Search for the cell housing the specified text and yield its (X, Y) center coordinate. 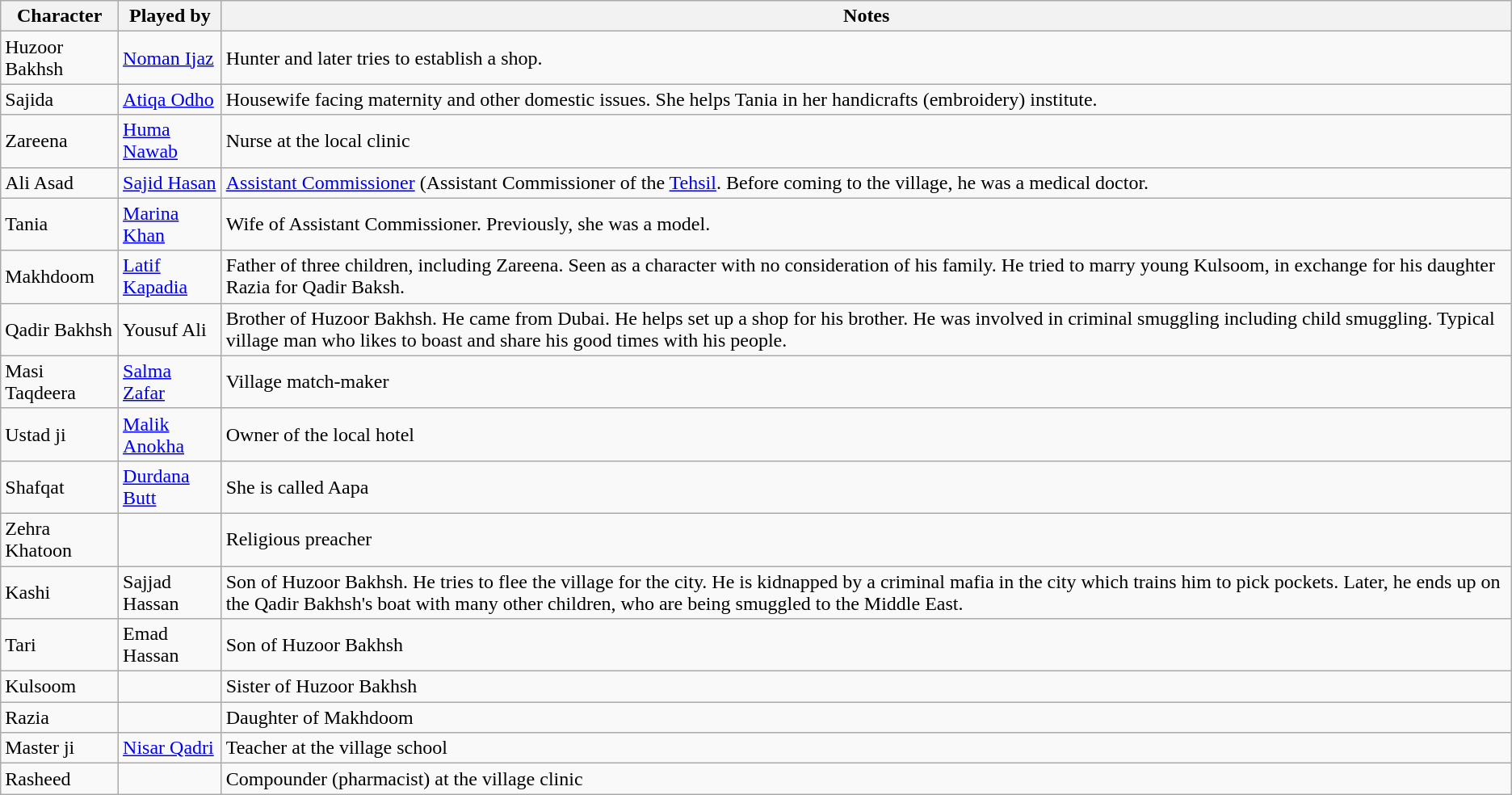
She is called Aapa (866, 486)
Makhdoom (60, 276)
Emad Hassan (170, 645)
Noman Ijaz (170, 58)
Masi Taqdeera (60, 381)
Hunter and later tries to establish a shop. (866, 58)
Sajjad Hassan (170, 591)
Owner of the local hotel (866, 435)
Qadir Bakhsh (60, 330)
Sajid Hasan (170, 183)
Atiqa Odho (170, 99)
Tania (60, 225)
Daughter of Makhdoom (866, 717)
Character (60, 16)
Durdana Butt (170, 486)
Son of Huzoor Bakhsh (866, 645)
Assistant Commissioner (Assistant Commissioner of the Tehsil. Before coming to the village, he was a medical doctor. (866, 183)
Zareena (60, 141)
Religious preacher (866, 540)
Yousuf Ali (170, 330)
Nisar Qadri (170, 748)
Teacher at the village school (866, 748)
Rasheed (60, 779)
Notes (866, 16)
Played by (170, 16)
Compounder (pharmacist) at the village clinic (866, 779)
Huma Nawab (170, 141)
Malik Anokha (170, 435)
Village match-maker (866, 381)
Master ji (60, 748)
Huzoor Bakhsh (60, 58)
Kulsoom (60, 687)
Latif Kapadia (170, 276)
Ustad ji (60, 435)
Wife of Assistant Commissioner. Previously, she was a model. (866, 225)
Ali Asad (60, 183)
Tari (60, 645)
Kashi (60, 591)
Salma Zafar (170, 381)
Nurse at the local clinic (866, 141)
Housewife facing maternity and other domestic issues. She helps Tania in her handicrafts (embroidery) institute. (866, 99)
Razia (60, 717)
Sister of Huzoor Bakhsh (866, 687)
Sajida (60, 99)
Marina Khan (170, 225)
Zehra Khatoon (60, 540)
Shafqat (60, 486)
